Find where the given text appears and provide that cell's center as (x, y) coordinate. 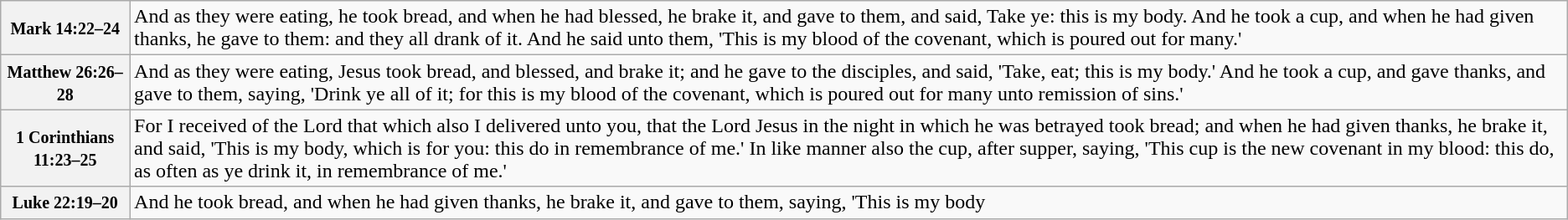
Mark 14:22–24 (65, 28)
1 Corinthians 11:23–25 (65, 148)
Luke 22:19–20 (65, 202)
Matthew 26:26–28 (65, 82)
And he took bread, and when he had given thanks, he brake it, and gave to them, saying, 'This is my body (849, 202)
